Identify which cell holds the provided text, then report its [X, Y] central coordinate. 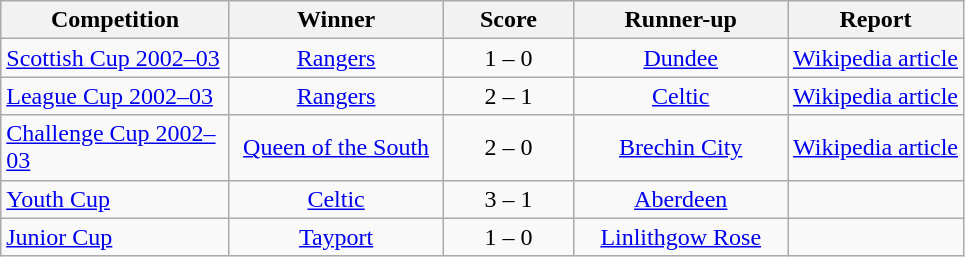
Queen of the South [336, 148]
Dundee [681, 58]
2 – 1 [508, 96]
Competition [116, 20]
Challenge Cup 2002–03 [116, 148]
Runner-up [681, 20]
3 – 1 [508, 199]
Score [508, 20]
2 – 0 [508, 148]
Report [876, 20]
Tayport [336, 237]
Youth Cup [116, 199]
Linlithgow Rose [681, 237]
Brechin City [681, 148]
Scottish Cup 2002–03 [116, 58]
League Cup 2002–03 [116, 96]
Aberdeen [681, 199]
Winner [336, 20]
Junior Cup [116, 237]
